Determine the [X, Y] coordinate at the center of the cell enclosing the given text.  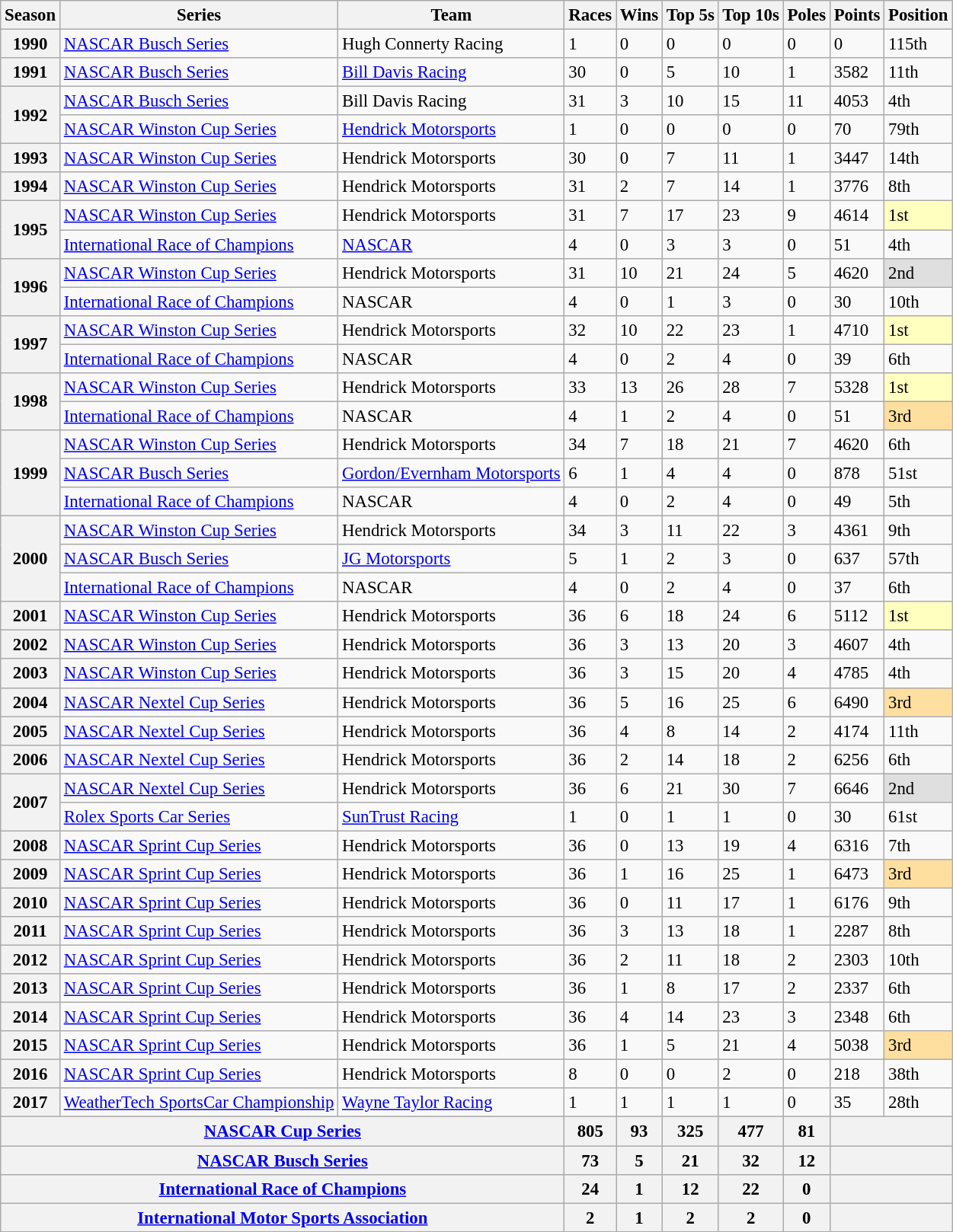
JG Motorsports [451, 559]
NASCAR Cup Series [283, 1131]
49 [856, 502]
79th [919, 129]
4614 [856, 215]
2010 [30, 902]
2006 [30, 759]
Team [451, 15]
3582 [856, 72]
Races [590, 15]
51st [919, 473]
2008 [30, 845]
218 [856, 1074]
5th [919, 502]
6473 [856, 874]
1993 [30, 158]
39 [856, 359]
2007 [30, 803]
2001 [30, 616]
2002 [30, 645]
14th [919, 158]
805 [590, 1131]
5328 [856, 388]
37 [856, 588]
6256 [856, 759]
4710 [856, 330]
26 [690, 388]
1998 [30, 402]
WeatherTech SportsCar Championship [198, 1103]
61st [919, 817]
57th [919, 559]
35 [856, 1103]
7th [919, 845]
6176 [856, 902]
2017 [30, 1103]
1990 [30, 44]
6490 [856, 702]
325 [690, 1131]
4174 [856, 731]
Points [856, 15]
Series [198, 15]
19 [751, 845]
33 [590, 388]
81 [806, 1131]
3447 [856, 158]
28 [751, 388]
5112 [856, 616]
1991 [30, 72]
5038 [856, 1045]
Poles [806, 15]
Wayne Taylor Racing [451, 1103]
Position [919, 15]
2003 [30, 674]
38th [919, 1074]
4607 [856, 645]
Gordon/Evernham Motorsports [451, 473]
2011 [30, 931]
1992 [30, 116]
477 [751, 1131]
Top 10s [751, 15]
1997 [30, 344]
28th [919, 1103]
Rolex Sports Car Series [198, 817]
Hugh Connerty Racing [451, 44]
2004 [30, 702]
73 [590, 1160]
1999 [30, 474]
4785 [856, 674]
Season [30, 15]
4361 [856, 531]
2287 [856, 931]
SunTrust Racing [451, 817]
2000 [30, 559]
115th [919, 44]
2012 [30, 960]
93 [638, 1131]
2009 [30, 874]
2337 [856, 988]
Top 5s [690, 15]
International Motor Sports Association [283, 1218]
Wins [638, 15]
9 [806, 215]
4053 [856, 101]
1995 [30, 230]
2005 [30, 731]
2013 [30, 988]
70 [856, 129]
3776 [856, 187]
6646 [856, 788]
637 [856, 559]
1996 [30, 286]
2016 [30, 1074]
2303 [856, 960]
2014 [30, 1017]
2015 [30, 1045]
6316 [856, 845]
2348 [856, 1017]
878 [856, 473]
1994 [30, 187]
